Pinpoint the cell where the given text exists, returning its (x, y) midpoint coordinate. 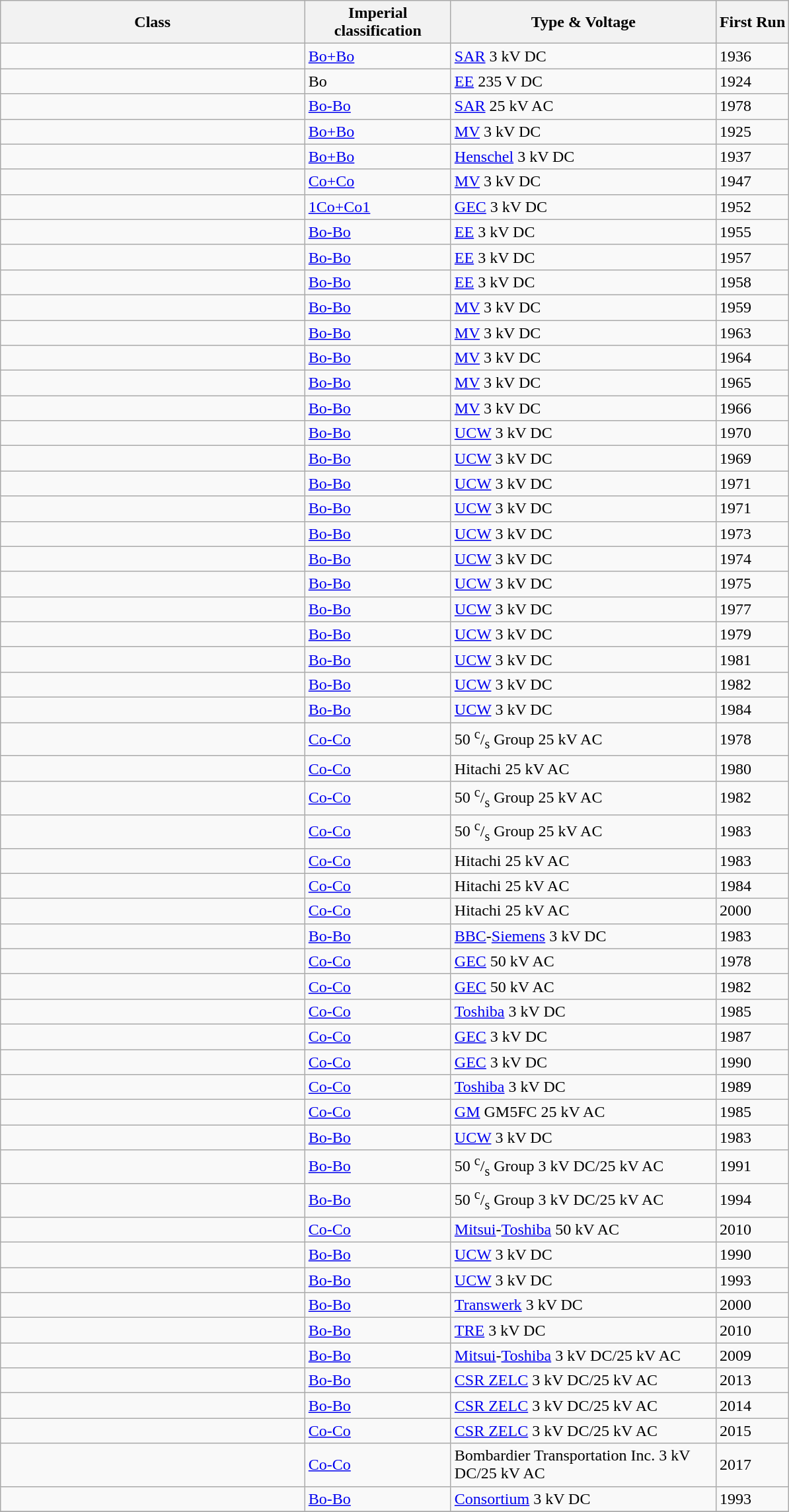
1936 (752, 56)
GM GM5FC 25 kV AC (583, 1112)
1952 (752, 207)
1987 (752, 1037)
Bombardier Transportation Inc. 3 kV DC/25 kV AC (583, 1465)
1958 (752, 282)
1957 (752, 257)
BBC-Siemens 3 kV DC (583, 936)
1989 (752, 1087)
1981 (752, 659)
1969 (752, 458)
1959 (752, 307)
Transwerk 3 kV DC (583, 1305)
2017 (752, 1465)
2013 (752, 1381)
1955 (752, 232)
Mitsui-Toshiba 50 kV AC (583, 1229)
1970 (752, 433)
1925 (752, 131)
Consortium 3 kV DC (583, 1499)
SAR 25 kV AC (583, 106)
1965 (752, 383)
1980 (752, 768)
1947 (752, 182)
Co+Co (378, 182)
1975 (752, 584)
1973 (752, 534)
1963 (752, 332)
1991 (752, 1167)
First Run (752, 22)
2009 (752, 1355)
1Co+Co1 (378, 207)
1964 (752, 358)
EE 235 V DC (583, 81)
Mitsui-Toshiba 3 kV DC/25 kV AC (583, 1355)
TRE 3 kV DC (583, 1330)
1966 (752, 408)
Type & Voltage (583, 22)
2014 (752, 1406)
1937 (752, 157)
2015 (752, 1431)
1924 (752, 81)
1979 (752, 634)
Imperial classification (378, 22)
Bo (378, 81)
Class (152, 22)
1977 (752, 609)
1994 (752, 1201)
Henschel 3 kV DC (583, 157)
SAR 3 kV DC (583, 56)
1974 (752, 559)
